Provide the (X, Y) coordinate of the cell's center where the given text is located.  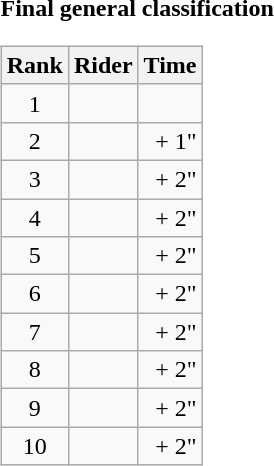
+ 1" (170, 141)
4 (34, 217)
5 (34, 256)
2 (34, 141)
3 (34, 179)
1 (34, 103)
10 (34, 446)
Time (170, 65)
8 (34, 370)
7 (34, 332)
Rank (34, 65)
6 (34, 294)
Rider (103, 65)
9 (34, 408)
